Pinpoint the cell where the given text exists, returning its (x, y) midpoint coordinate. 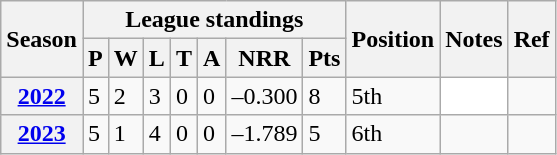
2023 (42, 134)
8 (324, 96)
6th (393, 134)
4 (156, 134)
Position (393, 39)
5th (393, 96)
2 (126, 96)
NRR (264, 58)
Notes (474, 39)
3 (156, 96)
2022 (42, 96)
–1.789 (264, 134)
P (95, 58)
–0.300 (264, 96)
A (211, 58)
W (126, 58)
League standings (214, 20)
T (184, 58)
L (156, 58)
Season (42, 39)
Pts (324, 58)
1 (126, 134)
Ref (532, 39)
